Provide the [X, Y] coordinate of the cell's center where the given text is located.  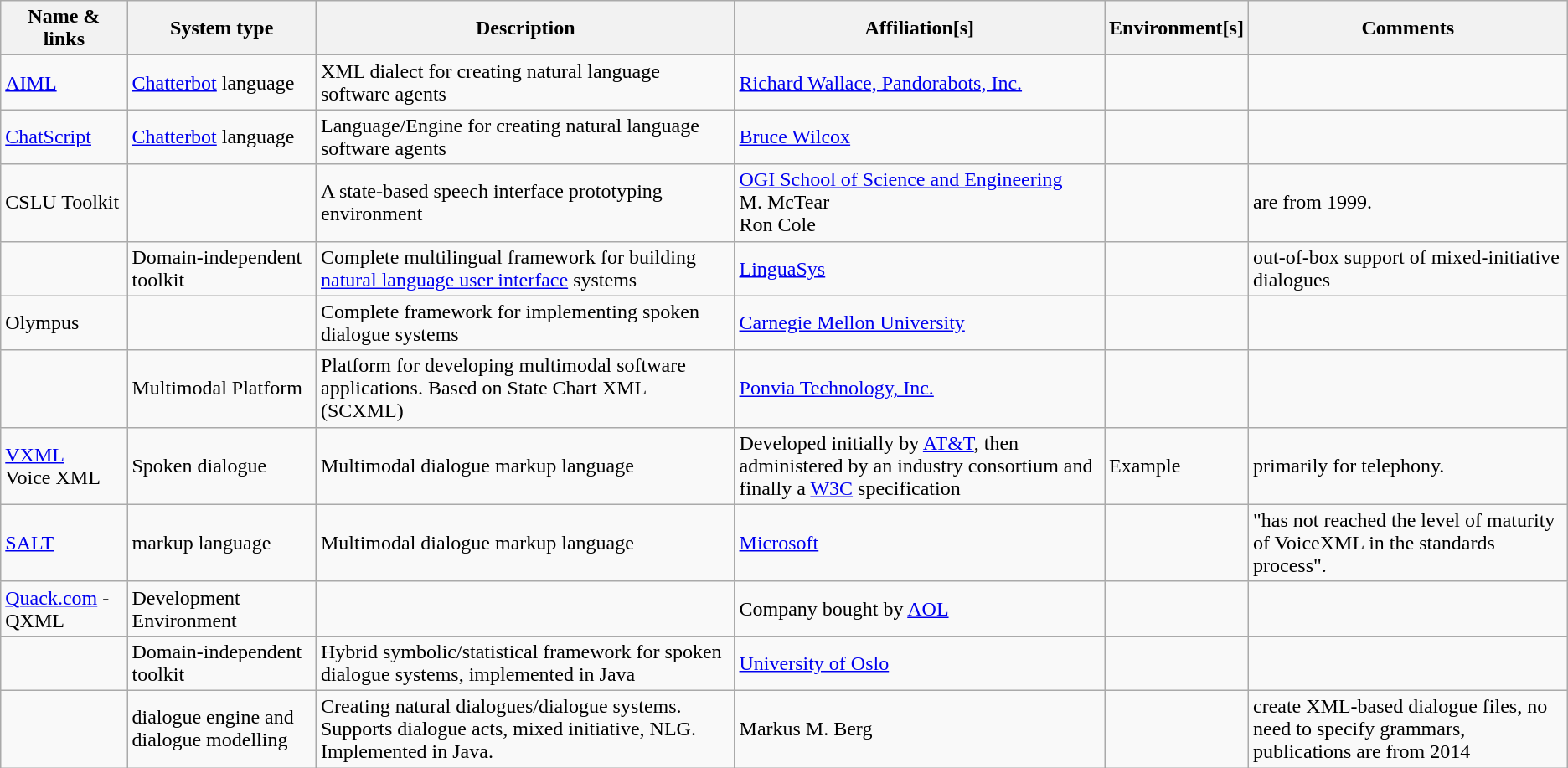
CSLU Toolkit [64, 203]
Carnegie Mellon University [920, 323]
LinguaSys [920, 268]
AIML [64, 82]
are from 1999. [1407, 203]
Developed initially by AT&T, then administered by an industry consortium and finally a W3C specification [920, 466]
University of Oslo [920, 663]
"has not reached the level of maturity of VoiceXML in the standards process". [1407, 543]
Example [1176, 466]
Description [525, 28]
ChatScript [64, 137]
Olympus [64, 323]
Hybrid symbolic/statistical framework for spoken dialogue systems, implemented in Java [525, 663]
OGI School of Science and EngineeringM. McTearRon Cole [920, 203]
Quack.com - QXML [64, 608]
create XML-based dialogue files, no need to specify grammars, publications are from 2014 [1407, 729]
VXMLVoice XML [64, 466]
Comments [1407, 28]
Markus M. Berg [920, 729]
XML dialect for creating natural language software agents [525, 82]
markup language [222, 543]
System type [222, 28]
Company bought by AOL [920, 608]
Name & links [64, 28]
Platform for developing multimodal software applications. Based on State Chart XML (SCXML) [525, 389]
SALT [64, 543]
Bruce Wilcox [920, 137]
Environment[s] [1176, 28]
Complete multilingual framework for building natural language user interface systems [525, 268]
Spoken dialogue [222, 466]
primarily for telephony. [1407, 466]
Multimodal Platform [222, 389]
Creating natural dialogues/dialogue systems. Supports dialogue acts, mixed initiative, NLG. Implemented in Java. [525, 729]
A state-based speech interface prototyping environment [525, 203]
dialogue engine and dialogue modelling [222, 729]
Affiliation[s] [920, 28]
Development Environment [222, 608]
Richard Wallace, Pandorabots, Inc. [920, 82]
out-of-box support of mixed-initiative dialogues [1407, 268]
Ponvia Technology, Inc. [920, 389]
Complete framework for implementing spoken dialogue systems [525, 323]
Microsoft [920, 543]
Language/Engine for creating natural language software agents [525, 137]
